Locate the cell with the specified text and output its [x, y] center coordinate. 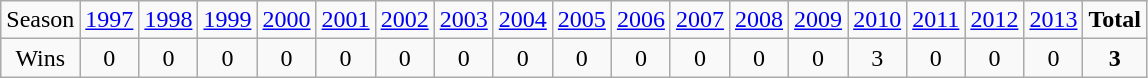
2010 [878, 20]
2006 [640, 20]
2002 [404, 20]
2004 [522, 20]
2009 [818, 20]
2011 [936, 20]
Season [40, 20]
Total [1115, 20]
Wins [40, 58]
2007 [700, 20]
1999 [228, 20]
2008 [758, 20]
2001 [346, 20]
2012 [994, 20]
1997 [110, 20]
1998 [168, 20]
2013 [1054, 20]
2003 [464, 20]
2000 [286, 20]
2005 [582, 20]
